Return (x, y) of the center of cell containing provided text 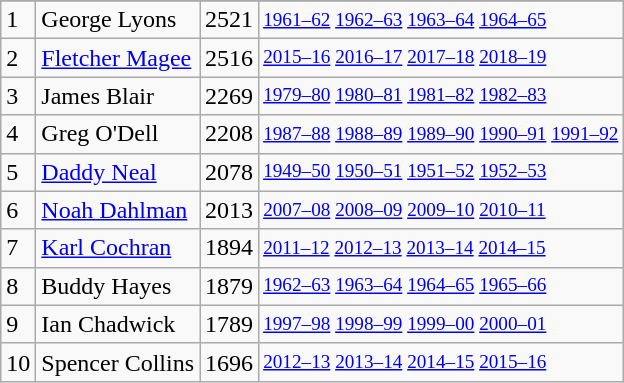
3 (18, 96)
7 (18, 248)
8 (18, 286)
2015–16 2016–17 2017–18 2018–19 (441, 58)
Fletcher Magee (118, 58)
2012–13 2013–14 2014–15 2015–16 (441, 362)
1997–98 1998–99 1999–00 2000–01 (441, 324)
10 (18, 362)
4 (18, 134)
James Blair (118, 96)
Greg O'Dell (118, 134)
5 (18, 172)
2011–12 2012–13 2013–14 2014–15 (441, 248)
2007–08 2008–09 2009–10 2010–11 (441, 210)
1879 (230, 286)
2208 (230, 134)
Ian Chadwick (118, 324)
2 (18, 58)
2516 (230, 58)
1987–88 1988–89 1989–90 1990–91 1991–92 (441, 134)
Daddy Neal (118, 172)
Buddy Hayes (118, 286)
9 (18, 324)
1894 (230, 248)
1949–50 1950–51 1951–52 1952–53 (441, 172)
1789 (230, 324)
2013 (230, 210)
George Lyons (118, 20)
6 (18, 210)
1696 (230, 362)
1961–62 1962–63 1963–64 1964–65 (441, 20)
Noah Dahlman (118, 210)
1 (18, 20)
2269 (230, 96)
Karl Cochran (118, 248)
2521 (230, 20)
2078 (230, 172)
1962–63 1963–64 1964–65 1965–66 (441, 286)
1979–80 1980–81 1981–82 1982–83 (441, 96)
Spencer Collins (118, 362)
